Output the (x, y) coordinate of the center of the cell containing the given text.  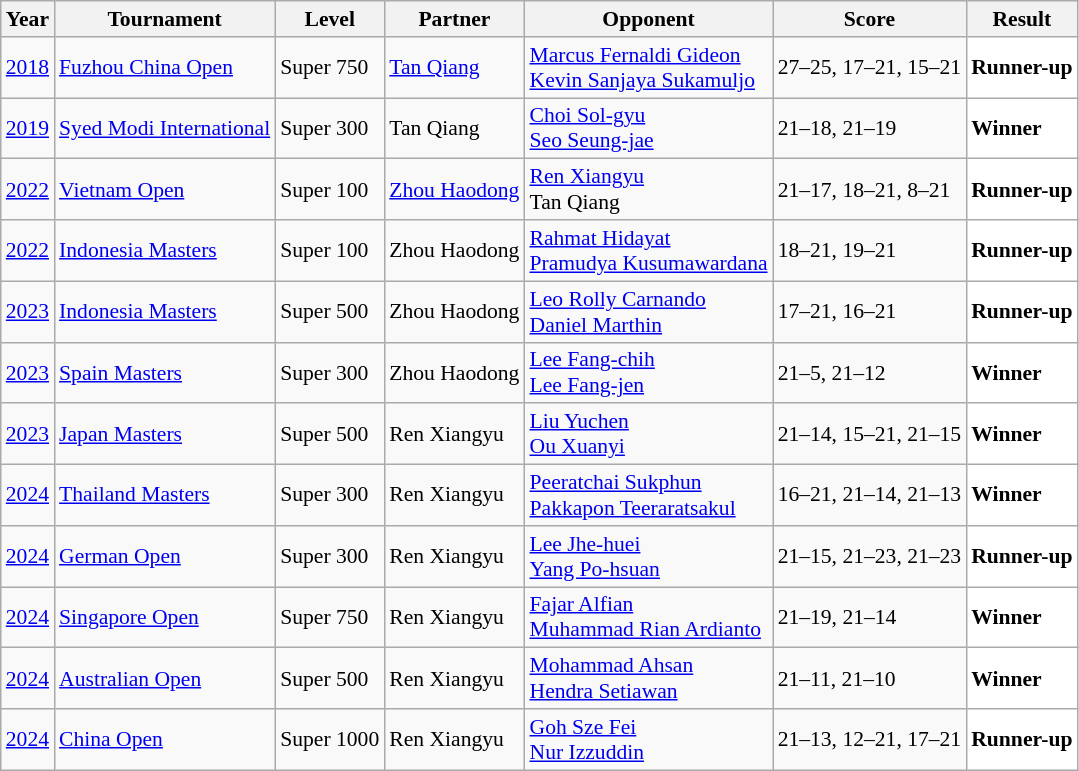
German Open (164, 556)
16–21, 21–14, 21–13 (870, 496)
Fuzhou China Open (164, 68)
Opponent (648, 19)
Spain Masters (164, 372)
Super 1000 (330, 740)
Level (330, 19)
Score (870, 19)
Peeratchai Sukphun Pakkapon Teeraratsakul (648, 496)
Leo Rolly Carnando Daniel Marthin (648, 312)
17–21, 16–21 (870, 312)
Syed Modi International (164, 128)
21–17, 18–21, 8–21 (870, 190)
Marcus Fernaldi Gideon Kevin Sanjaya Sukamuljo (648, 68)
2018 (28, 68)
21–13, 12–21, 17–21 (870, 740)
21–14, 15–21, 21–15 (870, 434)
Year (28, 19)
21–19, 21–14 (870, 618)
Fajar Alfian Muhammad Rian Ardianto (648, 618)
21–15, 21–23, 21–23 (870, 556)
21–18, 21–19 (870, 128)
21–5, 21–12 (870, 372)
Lee Fang-chih Lee Fang-jen (648, 372)
Singapore Open (164, 618)
Liu Yuchen Ou Xuanyi (648, 434)
Tournament (164, 19)
Mohammad Ahsan Hendra Setiawan (648, 678)
Partner (454, 19)
Rahmat Hidayat Pramudya Kusumawardana (648, 250)
Choi Sol-gyu Seo Seung-jae (648, 128)
Ren Xiangyu Tan Qiang (648, 190)
21–11, 21–10 (870, 678)
Australian Open (164, 678)
Lee Jhe-huei Yang Po-hsuan (648, 556)
2019 (28, 128)
China Open (164, 740)
Japan Masters (164, 434)
Thailand Masters (164, 496)
18–21, 19–21 (870, 250)
27–25, 17–21, 15–21 (870, 68)
Vietnam Open (164, 190)
Result (1022, 19)
Goh Sze Fei Nur Izzuddin (648, 740)
